Search for the cell housing the specified text and yield its [x, y] center coordinate. 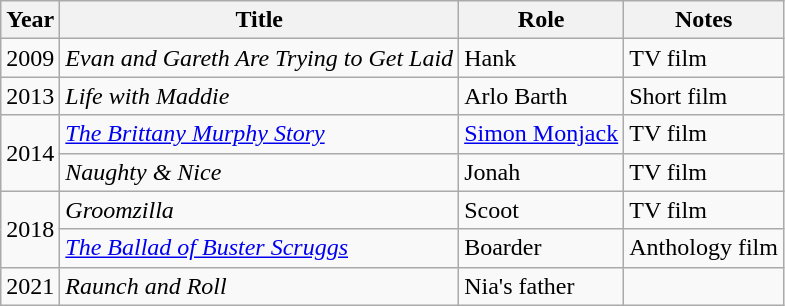
Boarder [542, 248]
Scoot [542, 210]
Title [260, 20]
2009 [30, 58]
Short film [704, 96]
The Brittany Murphy Story [260, 134]
Nia's father [542, 286]
Naughty & Nice [260, 172]
The Ballad of Buster Scruggs [260, 248]
2018 [30, 229]
Role [542, 20]
Life with Maddie [260, 96]
2021 [30, 286]
Jonah [542, 172]
Raunch and Roll [260, 286]
2014 [30, 153]
2013 [30, 96]
Year [30, 20]
Anthology film [704, 248]
Evan and Gareth Are Trying to Get Laid [260, 58]
Groomzilla [260, 210]
Arlo Barth [542, 96]
Hank [542, 58]
Simon Monjack [542, 134]
Notes [704, 20]
